For the text-containing cell, return its midpoint in (X, Y) coordinate format. 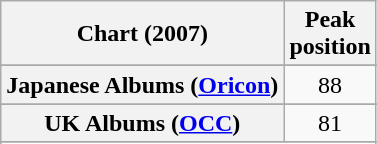
UK Albums (OCC) (142, 123)
81 (330, 123)
Peakposition (330, 34)
Japanese Albums (Oricon) (142, 85)
88 (330, 85)
Chart (2007) (142, 34)
